Locate the cell with the specified text and output its (X, Y) center coordinate. 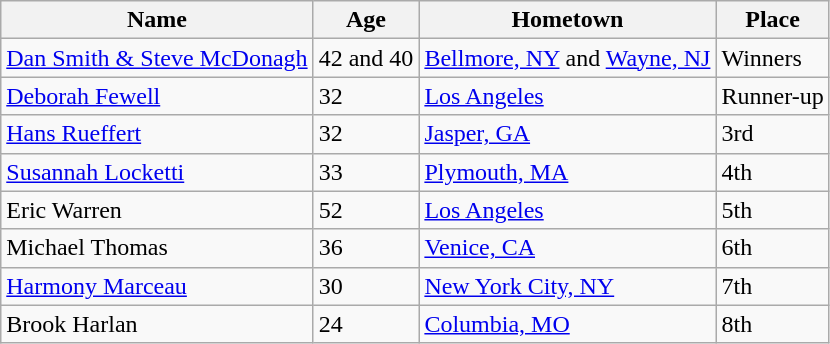
Name (157, 20)
Eric Warren (157, 210)
Place (772, 20)
Columbia, MO (568, 324)
52 (366, 210)
6th (772, 248)
Bellmore, NY and Wayne, NJ (568, 58)
7th (772, 286)
Susannah Locketti (157, 172)
24 (366, 324)
Plymouth, MA (568, 172)
Jasper, GA (568, 134)
30 (366, 286)
5th (772, 210)
Michael Thomas (157, 248)
Venice, CA (568, 248)
Runner-up (772, 96)
Winners (772, 58)
Hans Rueffert (157, 134)
Harmony Marceau (157, 286)
8th (772, 324)
New York City, NY (568, 286)
42 and 40 (366, 58)
Hometown (568, 20)
Age (366, 20)
Deborah Fewell (157, 96)
36 (366, 248)
Brook Harlan (157, 324)
Dan Smith & Steve McDonagh (157, 58)
4th (772, 172)
3rd (772, 134)
33 (366, 172)
